Provide the (x, y) coordinate of the cell's center where the given text is located.  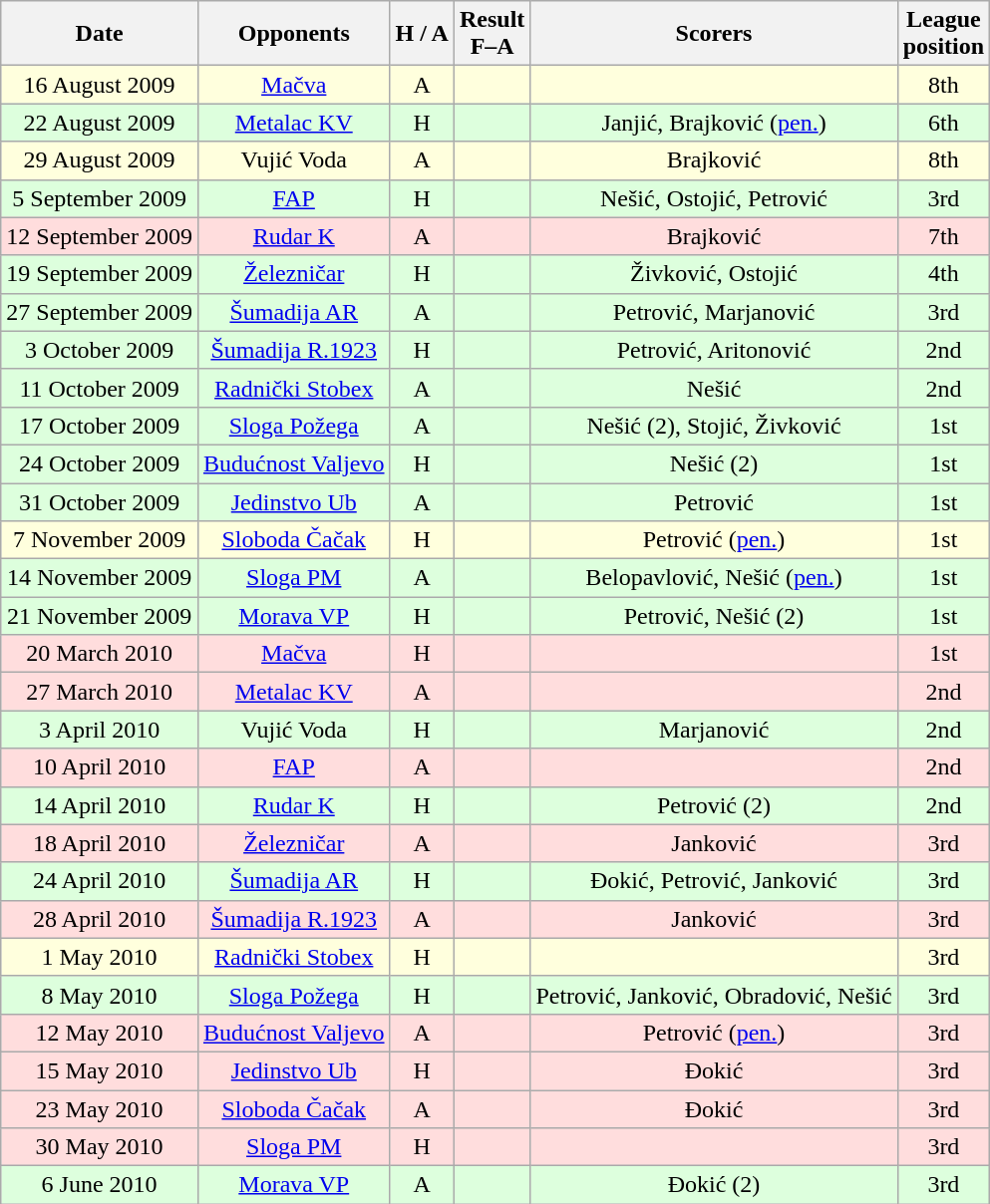
1 May 2010 (100, 957)
19 September 2009 (100, 274)
23 May 2010 (100, 1109)
Scorers (714, 34)
ResultF–A (492, 34)
4th (943, 274)
Živković, Ostojić (714, 274)
5 September 2009 (100, 198)
Đokić (2) (714, 1185)
Petrović, Marjanović (714, 312)
Petrović (714, 501)
14 April 2010 (100, 805)
7th (943, 236)
10 April 2010 (100, 767)
Đokić, Petrović, Janković (714, 881)
Petrović, Aritonović (714, 350)
3 April 2010 (100, 730)
28 April 2010 (100, 919)
21 November 2009 (100, 616)
6 June 2010 (100, 1185)
17 October 2009 (100, 426)
24 April 2010 (100, 881)
Marjanović (714, 730)
27 September 2009 (100, 312)
H / A (422, 34)
Opponents (293, 34)
Nešić (714, 388)
29 August 2009 (100, 160)
20 March 2010 (100, 654)
12 May 2010 (100, 1033)
16 August 2009 (100, 85)
Janjić, Brajković (pen.) (714, 123)
Nešić (2) (714, 463)
24 October 2009 (100, 463)
Belopavlović, Nešić (pen.) (714, 578)
Petrović (2) (714, 805)
Petrović, Nešić (2) (714, 616)
7 November 2009 (100, 540)
6th (943, 123)
Date (100, 34)
8 May 2010 (100, 995)
18 April 2010 (100, 843)
12 September 2009 (100, 236)
30 May 2010 (100, 1147)
15 May 2010 (100, 1070)
3 October 2009 (100, 350)
Petrović, Janković, Obradović, Nešić (714, 995)
Nešić, Ostojić, Petrović (714, 198)
22 August 2009 (100, 123)
31 October 2009 (100, 501)
27 March 2010 (100, 692)
11 October 2009 (100, 388)
14 November 2009 (100, 578)
Leagueposition (943, 34)
Nešić (2), Stojić, Živković (714, 426)
